Extract the [X, Y] coordinate from the center of the cell holding the provided text.  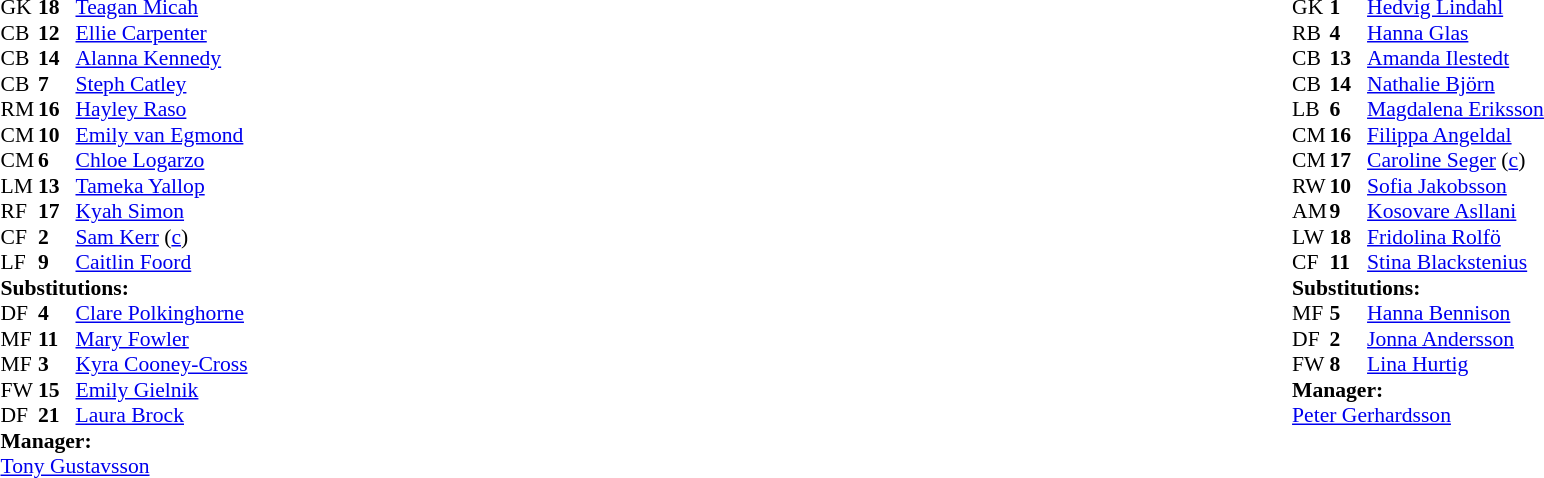
AM [1311, 211]
21 [57, 415]
Clare Polkinghorne [162, 313]
LM [19, 186]
Hanna Bennison [1456, 313]
RB [1311, 33]
8 [1349, 365]
Lina Hurtig [1456, 365]
Hayley Raso [162, 109]
Ellie Carpenter [162, 33]
Amanda Ilestedt [1456, 59]
RM [19, 109]
Tameka Yallop [162, 186]
RF [19, 211]
Kyra Cooney-Cross [162, 365]
Chloe Logarzo [162, 161]
5 [1349, 313]
3 [57, 365]
18 [1349, 237]
12 [57, 33]
Mary Fowler [162, 339]
Caroline Seger (c) [1456, 161]
Alanna Kennedy [162, 59]
Jonna Andersson [1456, 339]
Stina Blackstenius [1456, 263]
Emily van Egmond [162, 135]
Hanna Glas [1456, 33]
Kyah Simon [162, 211]
Sam Kerr (c) [162, 237]
Nathalie Björn [1456, 84]
Emily Gielnik [162, 390]
LB [1311, 109]
Fridolina Rolfö [1456, 237]
7 [57, 84]
LW [1311, 237]
RW [1311, 186]
Laura Brock [162, 415]
15 [57, 390]
Steph Catley [162, 84]
Magdalena Eriksson [1456, 109]
LF [19, 263]
Filippa Angeldal [1456, 135]
Kosovare Asllani [1456, 211]
Peter Gerhardsson [1418, 415]
Caitlin Foord [162, 263]
Sofia Jakobsson [1456, 186]
